Extract the (x, y) coordinate from the center of the cell holding the provided text.  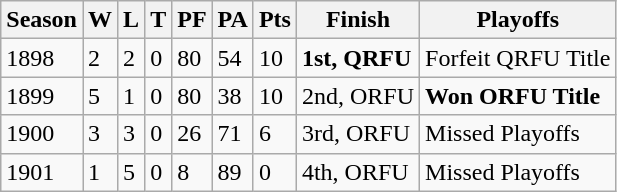
4th, ORFU (358, 172)
3rd, ORFU (358, 134)
PA (232, 20)
1901 (42, 172)
1900 (42, 134)
38 (232, 96)
L (132, 20)
8 (192, 172)
1898 (42, 58)
Season (42, 20)
6 (274, 134)
Pts (274, 20)
T (158, 20)
Playoffs (518, 20)
Finish (358, 20)
W (100, 20)
Forfeit QRFU Title (518, 58)
89 (232, 172)
1899 (42, 96)
2nd, ORFU (358, 96)
26 (192, 134)
54 (232, 58)
PF (192, 20)
Won ORFU Title (518, 96)
71 (232, 134)
1st, QRFU (358, 58)
